Return the [x, y] coordinate for the center point of the cell that contains the specified text.  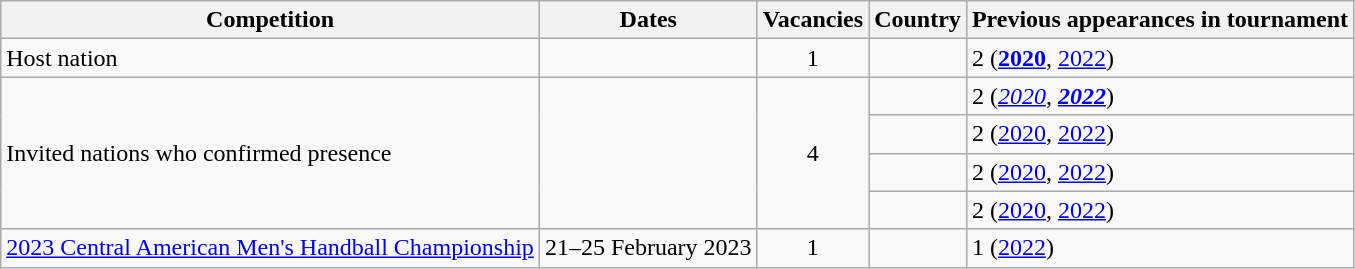
Invited nations who confirmed presence [270, 153]
Vacancies [813, 20]
21–25 February 2023 [648, 248]
Competition [270, 20]
Previous appearances in tournament [1160, 20]
1 (2022) [1160, 248]
Country [918, 20]
4 [813, 153]
Host nation [270, 58]
2023 Central American Men's Handball Championship [270, 248]
Dates [648, 20]
